Scan for the cell matching the given text and deliver its [X, Y] coordinate at center. 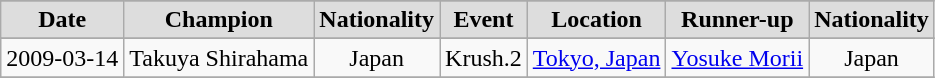
Event [484, 20]
Date [62, 20]
Champion [219, 20]
Tokyo, Japan [596, 58]
Takuya Shirahama [219, 58]
Yosuke Morii [738, 58]
Location [596, 20]
Krush.2 [484, 58]
Runner-up [738, 20]
2009-03-14 [62, 58]
